For the text-containing cell, return its midpoint in (X, Y) coordinate format. 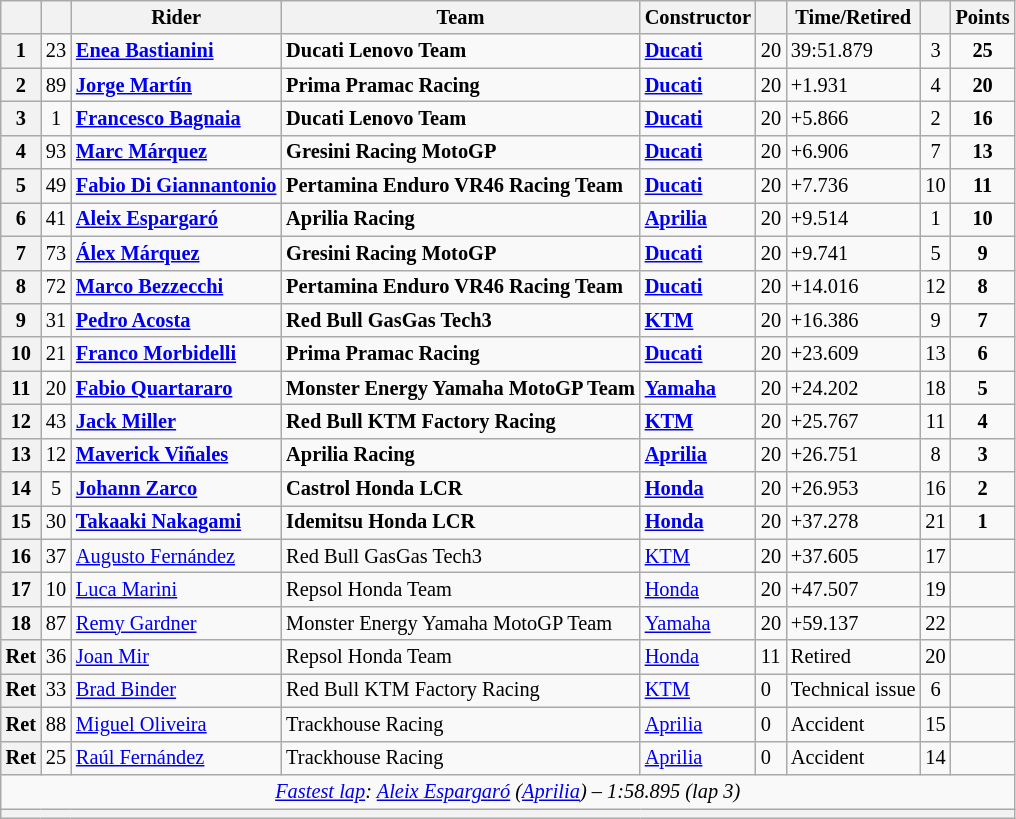
22 (936, 623)
Retired (854, 657)
Luca Marini (176, 589)
Takaaki Nakagami (176, 522)
Augusto Fernández (176, 556)
Fastest lap: Aleix Espargaró (Aprilia) – 1:58.895 (lap 3) (508, 791)
+37.605 (854, 556)
Raúl Fernández (176, 758)
43 (56, 421)
Marc Márquez (176, 152)
Fabio Quartararo (176, 388)
Franco Morbidelli (176, 354)
33 (56, 690)
+47.507 (854, 589)
Johann Zarco (176, 489)
+1.931 (854, 85)
+9.514 (854, 219)
Álex Márquez (176, 253)
+26.751 (854, 455)
+9.741 (854, 253)
+26.953 (854, 489)
Rider (176, 17)
+16.386 (854, 320)
Brad Binder (176, 690)
+5.866 (854, 118)
Francesco Bagnaia (176, 118)
Points (983, 17)
37 (56, 556)
Aleix Espargaró (176, 219)
49 (56, 186)
+6.906 (854, 152)
Joan Mir (176, 657)
23 (56, 51)
93 (56, 152)
Jack Miller (176, 421)
72 (56, 287)
Time/Retired (854, 17)
Remy Gardner (176, 623)
31 (56, 320)
+37.278 (854, 522)
Maverick Viñales (176, 455)
Marco Bezzecchi (176, 287)
73 (56, 253)
88 (56, 724)
Pedro Acosta (176, 320)
Enea Bastianini (176, 51)
41 (56, 219)
Jorge Martín (176, 85)
Technical issue (854, 690)
Constructor (698, 17)
+59.137 (854, 623)
Idemitsu Honda LCR (460, 522)
30 (56, 522)
+25.767 (854, 421)
Team (460, 17)
+24.202 (854, 388)
Castrol Honda LCR (460, 489)
19 (936, 589)
+14.016 (854, 287)
36 (56, 657)
87 (56, 623)
Miguel Oliveira (176, 724)
+7.736 (854, 186)
Fabio Di Giannantonio (176, 186)
89 (56, 85)
39:51.879 (854, 51)
+23.609 (854, 354)
